Detect which cell encompasses the target text, then output its (X, Y) center coordinate. 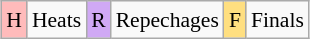
Repechages (168, 20)
F (235, 20)
H (14, 20)
Heats (56, 20)
Finals (278, 20)
R (98, 20)
